Return [x, y] of the center of cell containing provided text 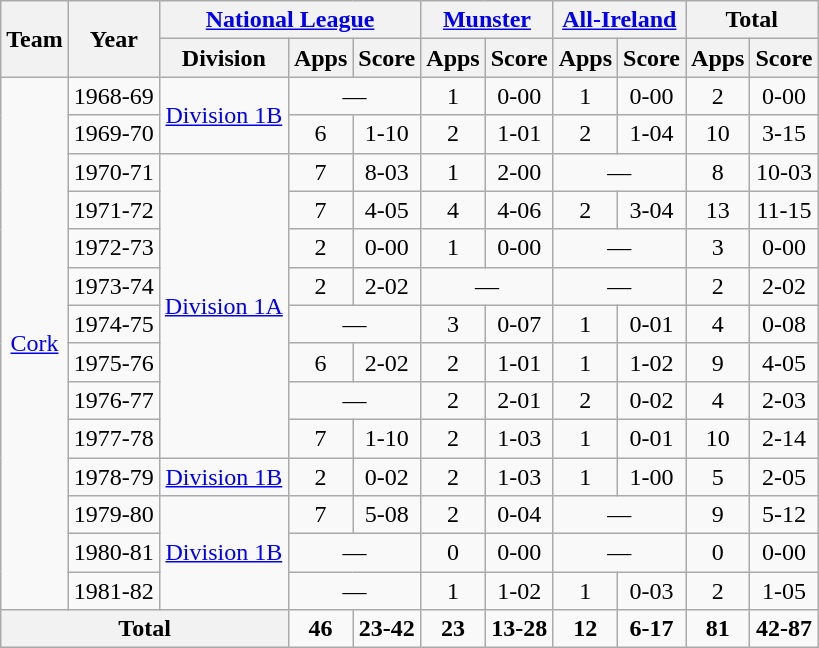
1971-72 [114, 210]
5-12 [784, 515]
0-08 [784, 324]
11-15 [784, 210]
3-04 [652, 210]
1973-74 [114, 286]
1981-82 [114, 591]
1977-78 [114, 438]
23-42 [387, 629]
Division 1A [224, 305]
1979-80 [114, 515]
13-28 [519, 629]
Cork [35, 344]
2-14 [784, 438]
1-04 [652, 134]
1974-75 [114, 324]
Year [114, 39]
46 [320, 629]
2-05 [784, 477]
0-03 [652, 591]
42-87 [784, 629]
12 [585, 629]
Division [224, 58]
6-17 [652, 629]
2-03 [784, 400]
0-07 [519, 324]
81 [718, 629]
National League [290, 20]
1968-69 [114, 96]
0-04 [519, 515]
2-00 [519, 172]
Team [35, 39]
5 [718, 477]
10-03 [784, 172]
2-01 [519, 400]
4-06 [519, 210]
All-Ireland [619, 20]
5-08 [387, 515]
1-00 [652, 477]
1976-77 [114, 400]
1978-79 [114, 477]
1972-73 [114, 248]
8-03 [387, 172]
1980-81 [114, 553]
1-05 [784, 591]
1970-71 [114, 172]
3-15 [784, 134]
1969-70 [114, 134]
1975-76 [114, 362]
13 [718, 210]
23 [453, 629]
Munster [487, 20]
8 [718, 172]
